Identify which cell holds the provided text, then report its (X, Y) central coordinate. 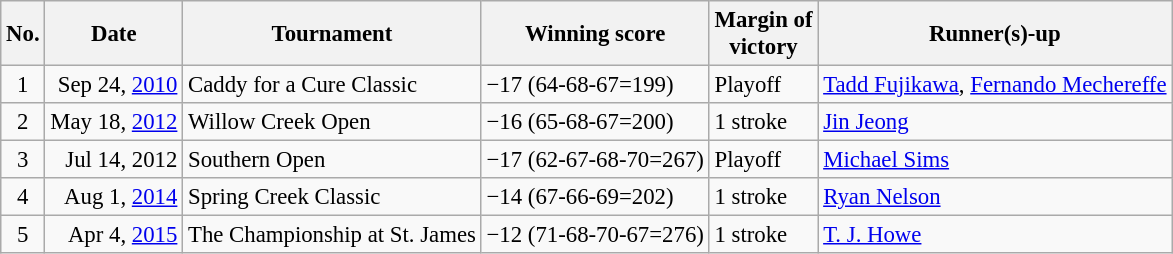
Aug 1, 2014 (114, 197)
1 (23, 85)
No. (23, 34)
−14 (67-66-69=202) (595, 197)
Michael Sims (995, 160)
T. J. Howe (995, 235)
Willow Creek Open (332, 122)
3 (23, 160)
Jul 14, 2012 (114, 160)
The Championship at St. James (332, 235)
−17 (64-68-67=199) (595, 85)
Ryan Nelson (995, 197)
Date (114, 34)
−17 (62-67-68-70=267) (595, 160)
Sep 24, 2010 (114, 85)
−12 (71-68-70-67=276) (595, 235)
Margin ofvictory (764, 34)
Spring Creek Classic (332, 197)
Southern Open (332, 160)
5 (23, 235)
4 (23, 197)
Tournament (332, 34)
May 18, 2012 (114, 122)
Runner(s)-up (995, 34)
Tadd Fujikawa, Fernando Mechereffe (995, 85)
Apr 4, 2015 (114, 235)
−16 (65-68-67=200) (595, 122)
2 (23, 122)
Winning score (595, 34)
Caddy for a Cure Classic (332, 85)
Jin Jeong (995, 122)
